Extract the [X, Y] coordinate from the center of the cell holding the provided text.  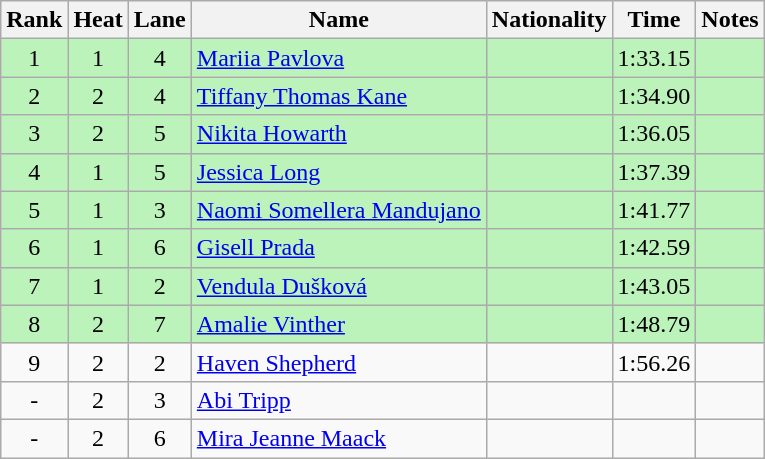
1:42.59 [654, 248]
9 [34, 362]
Jessica Long [338, 172]
Haven Shepherd [338, 362]
1:36.05 [654, 134]
1:37.39 [654, 172]
Amalie Vinther [338, 324]
8 [34, 324]
Time [654, 20]
1:33.15 [654, 58]
Notes [730, 20]
1:48.79 [654, 324]
1:43.05 [654, 286]
Abi Tripp [338, 400]
Name [338, 20]
Vendula Dušková [338, 286]
1:56.26 [654, 362]
Nationality [549, 20]
Gisell Prada [338, 248]
1:34.90 [654, 96]
Nikita Howarth [338, 134]
Mira Jeanne Maack [338, 438]
Mariia Pavlova [338, 58]
Lane [160, 20]
Tiffany Thomas Kane [338, 96]
1:41.77 [654, 210]
Naomi Somellera Mandujano [338, 210]
Heat [98, 20]
Rank [34, 20]
